Capture the cell that displays the provided text and extract its [X, Y] central coordinate. 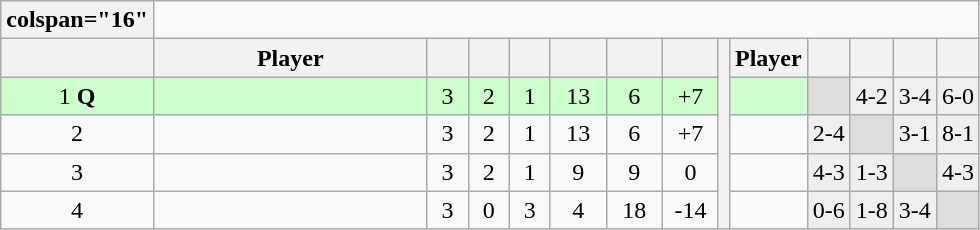
0-6 [828, 210]
4-2 [872, 96]
1-8 [872, 210]
2-4 [828, 134]
1-3 [872, 172]
1 Q [78, 96]
8-1 [958, 134]
colspan="16" [78, 20]
3-1 [914, 134]
-14 [690, 210]
18 [634, 210]
6-0 [958, 96]
